For the text-containing cell, return its midpoint in [x, y] coordinate format. 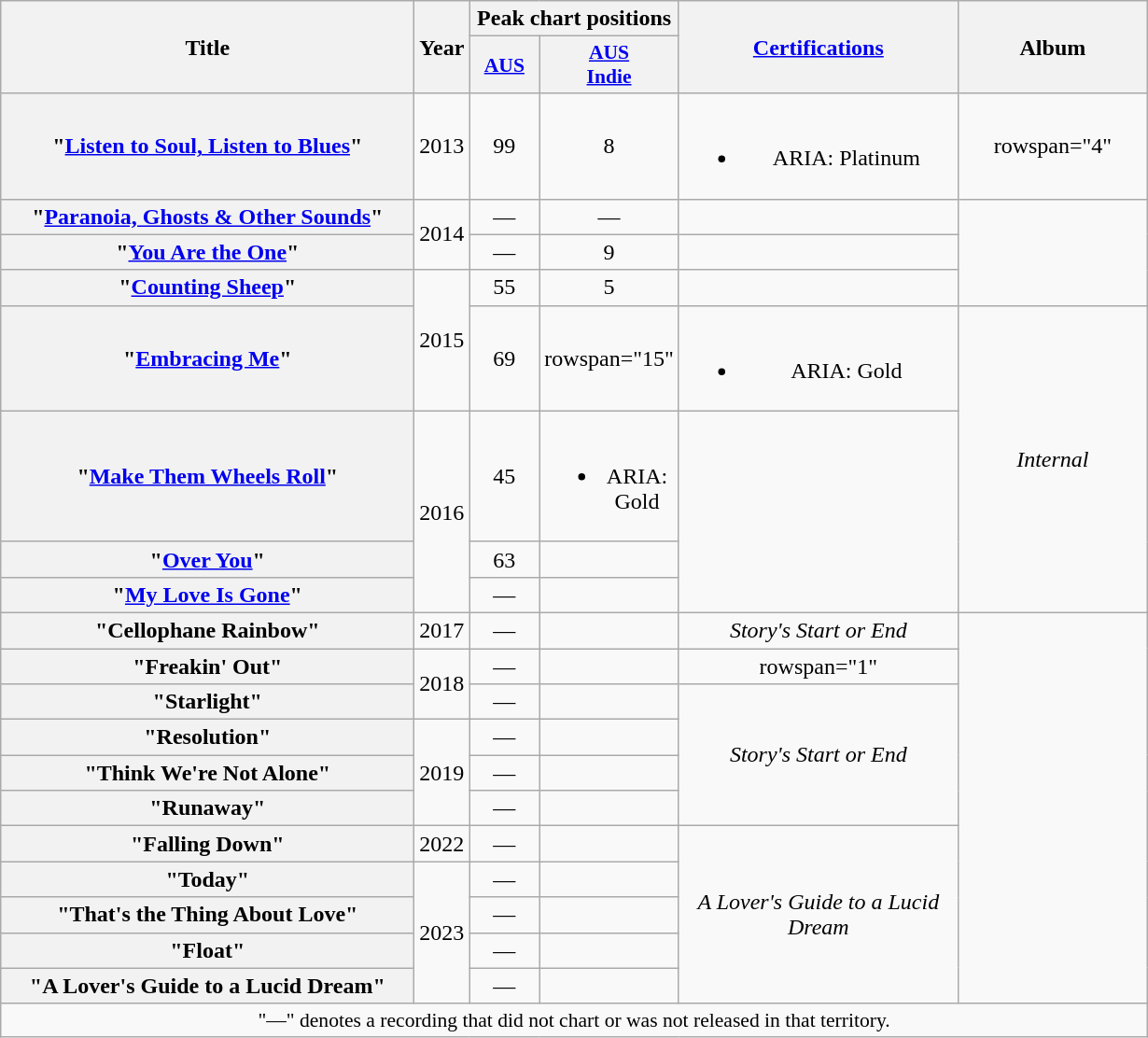
Title [207, 47]
"Runaway" [207, 808]
Peak chart positions [574, 19]
"You Are the One" [207, 252]
"Over You" [207, 559]
"Float" [207, 950]
"A Lover's Guide to a Lucid Dream" [207, 986]
2023 [442, 933]
9 [609, 252]
"Embracing Me" [207, 358]
"My Love Is Gone" [207, 595]
ARIA: Platinum [818, 146]
8 [609, 146]
"Starlight" [207, 702]
Internal [1053, 459]
2013 [442, 146]
5 [609, 288]
"That's the Thing About Love" [207, 915]
"Freakin' Out" [207, 666]
2017 [442, 630]
AUS [504, 65]
2019 [442, 773]
45 [504, 476]
99 [504, 146]
"Listen to Soul, Listen to Blues" [207, 146]
Year [442, 47]
55 [504, 288]
"Paranoia, Ghosts & Other Sounds" [207, 217]
AUSIndie [609, 65]
2014 [442, 234]
2016 [442, 512]
Album [1053, 47]
rowspan="4" [1053, 146]
A Lover's Guide to a Lucid Dream [818, 915]
2022 [442, 844]
2018 [442, 683]
"Counting Sheep" [207, 288]
"Make Them Wheels Roll" [207, 476]
"Today" [207, 879]
rowspan="1" [818, 666]
"—" denotes a recording that did not chart or was not released in that territory. [575, 1020]
Certifications [818, 47]
63 [504, 559]
69 [504, 358]
"Think We're Not Alone" [207, 773]
"Resolution" [207, 737]
"Falling Down" [207, 844]
rowspan="15" [609, 358]
"Cellophane Rainbow" [207, 630]
2015 [442, 340]
